Capture the cell that displays the provided text and extract its [X, Y] central coordinate. 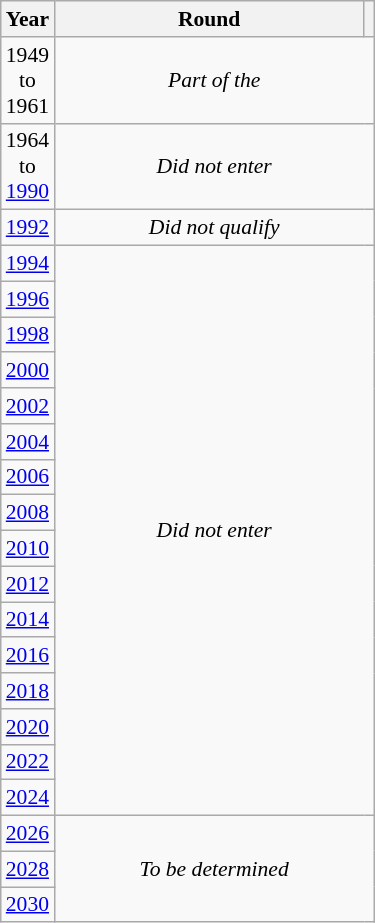
2016 [28, 656]
To be determined [214, 870]
1998 [28, 335]
1964to1990 [28, 166]
1994 [28, 264]
Did not qualify [214, 228]
2002 [28, 406]
2020 [28, 727]
2006 [28, 477]
2010 [28, 549]
Part of the [214, 80]
2018 [28, 691]
2022 [28, 762]
2008 [28, 513]
2012 [28, 584]
2004 [28, 442]
2026 [28, 834]
2000 [28, 371]
1996 [28, 299]
2028 [28, 869]
Year [28, 19]
2030 [28, 905]
Round [209, 19]
2024 [28, 798]
1992 [28, 228]
1949to1961 [28, 80]
2014 [28, 620]
